Provide the [x, y] coordinate of the cell's center where the given text is located.  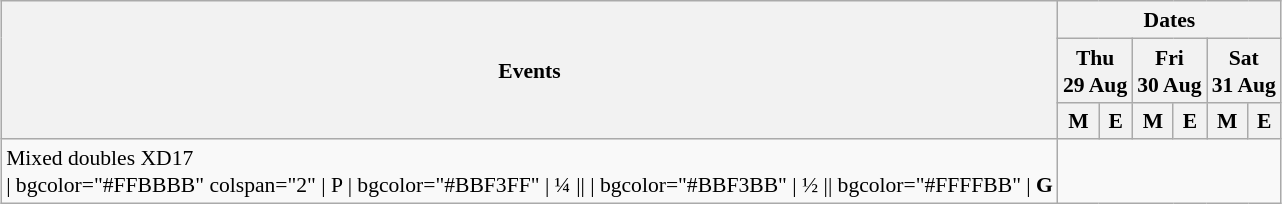
Mixed doubles XD17| bgcolor="#FFBBBB" colspan="2" | P | bgcolor="#BBF3FF" | ¼ || | bgcolor="#BBF3BB" | ½ || bgcolor="#FFFFBB" | G [530, 171]
Sat31 Aug [1244, 70]
Thu29 Aug [1095, 70]
Dates [1170, 20]
Fri30 Aug [1169, 70]
Events [530, 70]
